Identify which cell holds the provided text, then report its [x, y] central coordinate. 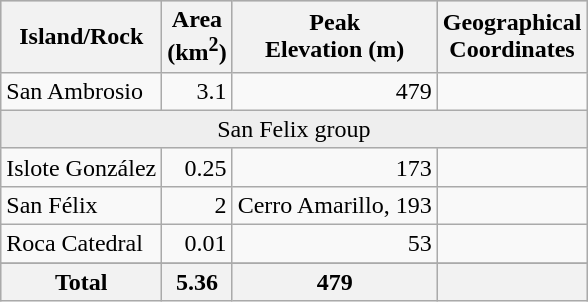
Roca Catedral [82, 244]
173 [334, 167]
0.01 [197, 244]
5.36 [197, 282]
San Félix [82, 205]
San Felix group [294, 129]
Islote González [82, 167]
53 [334, 244]
Cerro Amarillo, 193 [334, 205]
PeakElevation (m) [334, 37]
Area(km2) [197, 37]
0.25 [197, 167]
Island/Rock [82, 37]
GeographicalCoordinates [512, 37]
3.1 [197, 91]
2 [197, 205]
San Ambrosio [82, 91]
Total [82, 282]
